Scan for the cell matching the given text and deliver its [x, y] coordinate at center. 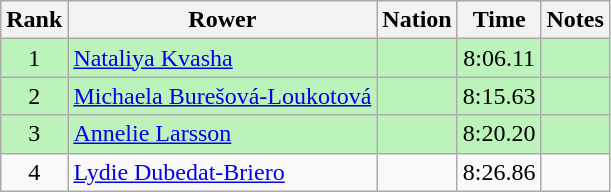
Rank [34, 20]
8:15.63 [499, 96]
8:26.86 [499, 172]
Rower [222, 20]
1 [34, 58]
Nataliya Kvasha [222, 58]
Time [499, 20]
Lydie Dubedat-Briero [222, 172]
8:20.20 [499, 134]
2 [34, 96]
Nation [417, 20]
8:06.11 [499, 58]
Michaela Burešová-Loukotová [222, 96]
Annelie Larsson [222, 134]
4 [34, 172]
Notes [575, 20]
3 [34, 134]
